Pinpoint the cell where the given text exists, returning its (x, y) midpoint coordinate. 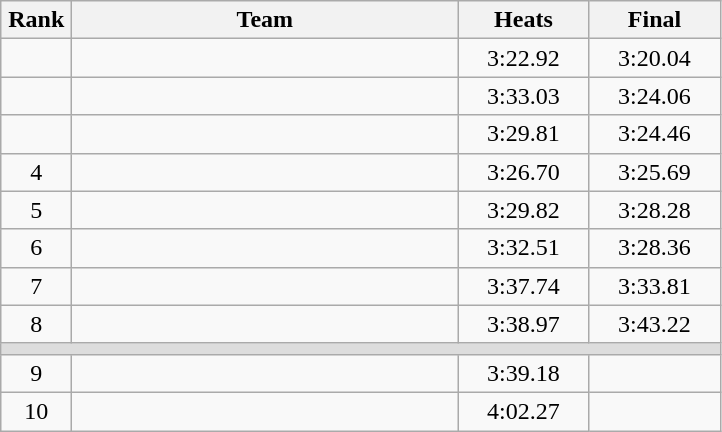
Final (654, 20)
3:25.69 (654, 172)
3:39.18 (524, 373)
3:28.36 (654, 248)
3:24.46 (654, 134)
3:43.22 (654, 324)
7 (36, 286)
3:28.28 (654, 210)
3:33.03 (524, 96)
5 (36, 210)
3:38.97 (524, 324)
Team (265, 20)
10 (36, 411)
6 (36, 248)
3:29.82 (524, 210)
Rank (36, 20)
4 (36, 172)
3:37.74 (524, 286)
8 (36, 324)
3:20.04 (654, 58)
Heats (524, 20)
3:32.51 (524, 248)
3:24.06 (654, 96)
4:02.27 (524, 411)
3:33.81 (654, 286)
9 (36, 373)
3:29.81 (524, 134)
3:22.92 (524, 58)
3:26.70 (524, 172)
